Return the [x, y] coordinate for the center point of the cell that contains the specified text.  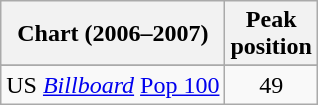
Chart (2006–2007) [113, 34]
Peakposition [271, 34]
US Billboard Pop 100 [113, 85]
49 [271, 85]
